Identify which cell holds the provided text, then report its (x, y) central coordinate. 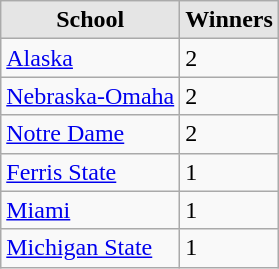
Winners (230, 20)
Miami (90, 210)
Notre Dame (90, 134)
Alaska (90, 58)
Michigan State (90, 248)
School (90, 20)
Nebraska-Omaha (90, 96)
Ferris State (90, 172)
